Provide the [X, Y] coordinate of the cell's center where the given text is located.  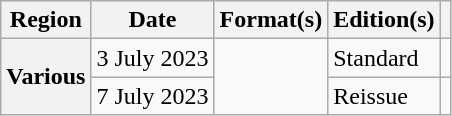
3 July 2023 [152, 58]
Format(s) [271, 20]
Date [152, 20]
Region [46, 20]
Standard [384, 58]
7 July 2023 [152, 96]
Various [46, 77]
Edition(s) [384, 20]
Reissue [384, 96]
